Identify which cell holds the provided text, then report its [x, y] central coordinate. 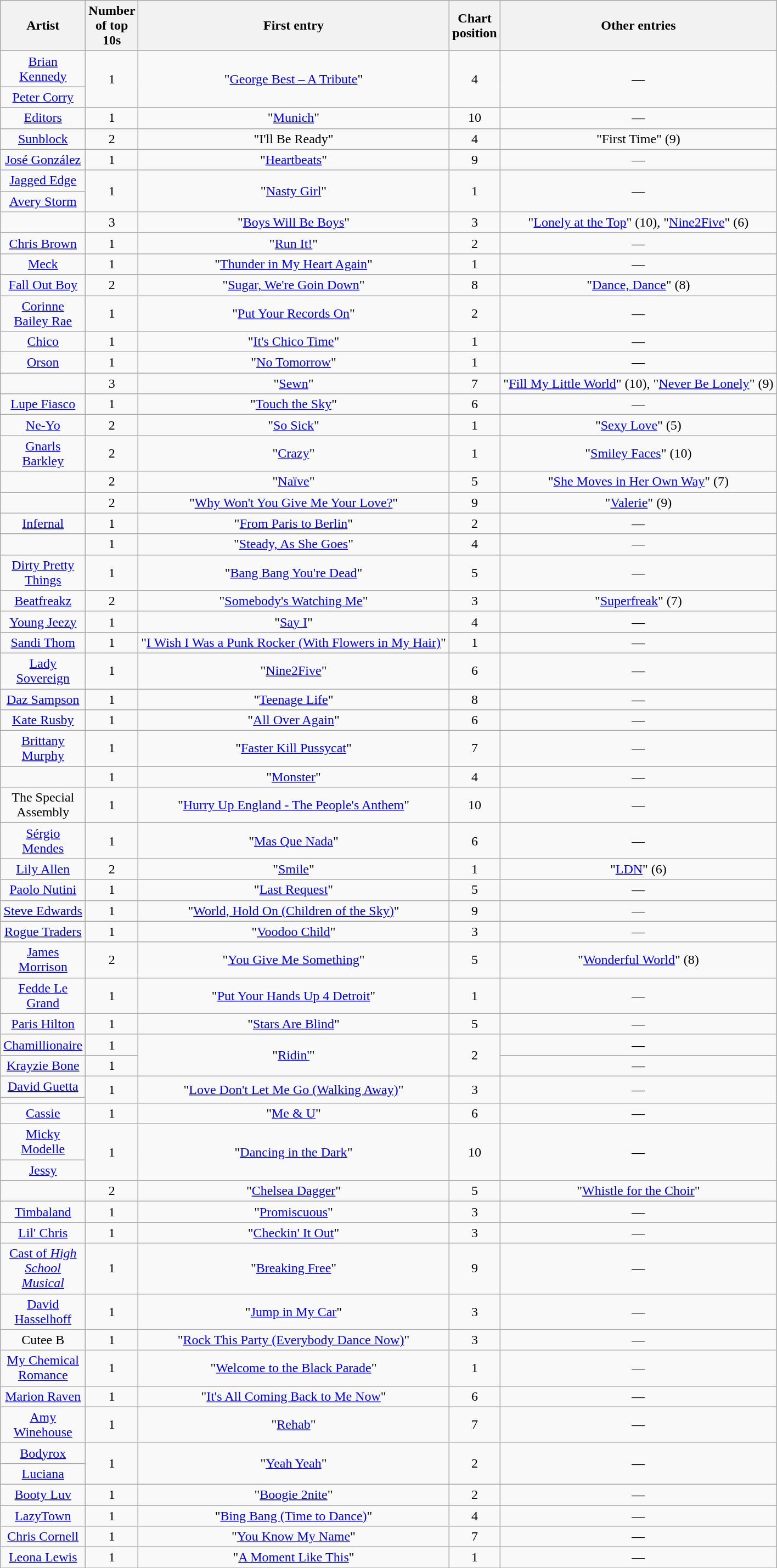
"Dancing in the Dark" [294, 1152]
Fall Out Boy [43, 285]
Jagged Edge [43, 181]
Lil' Chris [43, 1233]
"First Time" (9) [639, 139]
Fedde Le Grand [43, 995]
Other entries [639, 26]
"You Give Me Something" [294, 960]
"All Over Again" [294, 720]
"Faster Kill Pussycat" [294, 748]
"Boogie 2nite" [294, 1494]
"Whistle for the Choir" [639, 1191]
"Say I" [294, 622]
Timbaland [43, 1212]
Sunblock [43, 139]
Daz Sampson [43, 700]
"Smiley Faces" (10) [639, 453]
Booty Luv [43, 1494]
Chris Cornell [43, 1537]
"Teenage Life" [294, 700]
Krayzie Bone [43, 1065]
Cast of High School Musical [43, 1268]
"Dance, Dance" (8) [639, 285]
Chamillionaire [43, 1045]
Paris Hilton [43, 1024]
Chico [43, 342]
"Smile" [294, 869]
"Hurry Up England - The People's Anthem" [294, 805]
"Superfreak" (7) [639, 601]
Leona Lewis [43, 1558]
"Ridin'" [294, 1055]
"Thunder in My Heart Again" [294, 264]
Infernal [43, 523]
"Bing Bang (Time to Dance)" [294, 1516]
"Somebody's Watching Me" [294, 601]
"Munich" [294, 118]
"Run It!" [294, 243]
Kate Rusby [43, 720]
"From Paris to Berlin" [294, 523]
"Breaking Free" [294, 1268]
"Put Your Records On" [294, 313]
Number of top 10s [112, 26]
Luciana [43, 1474]
David Guetta [43, 1086]
"LDN" (6) [639, 869]
Beatfreakz [43, 601]
"Bang Bang You're Dead" [294, 573]
Rogue Traders [43, 932]
Avery Storm [43, 201]
Bodyrox [43, 1453]
"Welcome to the Black Parade" [294, 1368]
Peter Corry [43, 97]
"Me & U" [294, 1114]
José González [43, 160]
"Touch the Sky" [294, 404]
Cassie [43, 1114]
"Valerie" (9) [639, 503]
Ne-Yo [43, 425]
"Sexy Love" (5) [639, 425]
Steve Edwards [43, 911]
"Why Won't You Give Me Your Love?" [294, 503]
Brittany Murphy [43, 748]
"Nasty Girl" [294, 191]
Orson [43, 363]
"Crazy" [294, 453]
"Sewn" [294, 383]
"Heartbeats" [294, 160]
"Stars Are Blind" [294, 1024]
Corinne Bailey Rae [43, 313]
Chris Brown [43, 243]
"It's Chico Time" [294, 342]
LazyTown [43, 1516]
"Fill My Little World" (10), "Never Be Lonely" (9) [639, 383]
Brian Kennedy [43, 69]
"You Know My Name" [294, 1537]
Sérgio Mendes [43, 841]
"A Moment Like This" [294, 1558]
"So Sick" [294, 425]
"Steady, As She Goes" [294, 544]
"Promiscuous" [294, 1212]
"Rock This Party (Everybody Dance Now)" [294, 1340]
"Checkin' It Out" [294, 1233]
David Hasselhoff [43, 1311]
The Special Assembly [43, 805]
Cutee B [43, 1340]
Young Jeezy [43, 622]
"Nine2Five" [294, 670]
James Morrison [43, 960]
First entry [294, 26]
"Put Your Hands Up 4 Detroit" [294, 995]
Marion Raven [43, 1396]
"Lonely at the Top" (10), "Nine2Five" (6) [639, 222]
Chart position [475, 26]
Artist [43, 26]
"I Wish I Was a Punk Rocker (With Flowers in My Hair)" [294, 642]
"World, Hold On (Children of the Sky)" [294, 911]
My Chemical Romance [43, 1368]
Paolo Nutini [43, 890]
Amy Winehouse [43, 1424]
Jessy [43, 1170]
"Rehab" [294, 1424]
"Wonderful World" (8) [639, 960]
Dirty Pretty Things [43, 573]
"Love Don't Let Me Go (Walking Away)" [294, 1090]
"Last Request" [294, 890]
Micky Modelle [43, 1142]
"Mas Que Nada" [294, 841]
"Monster" [294, 777]
Sandi Thom [43, 642]
Gnarls Barkley [43, 453]
"Naïve" [294, 482]
"She Moves in Her Own Way" (7) [639, 482]
"Voodoo Child" [294, 932]
"Chelsea Dagger" [294, 1191]
"Boys Will Be Boys" [294, 222]
"Jump in My Car" [294, 1311]
"It's All Coming Back to Me Now" [294, 1396]
Lady Sovereign [43, 670]
"George Best – A Tribute" [294, 79]
"Yeah Yeah" [294, 1463]
Meck [43, 264]
Lily Allen [43, 869]
Editors [43, 118]
"I'll Be Ready" [294, 139]
"Sugar, We're Goin Down" [294, 285]
Lupe Fiasco [43, 404]
"No Tomorrow" [294, 363]
